For the text-containing cell, return its midpoint in [x, y] coordinate format. 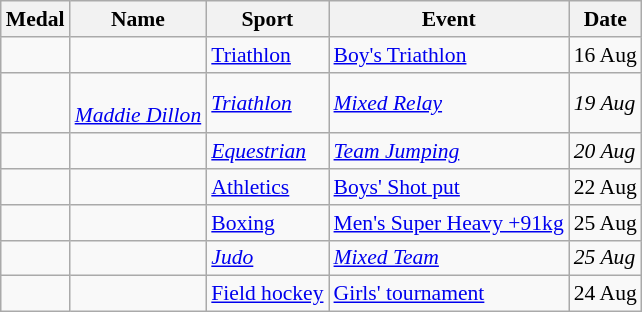
Name [138, 19]
Athletics [267, 187]
Mixed Relay [449, 102]
Field hockey [267, 294]
20 Aug [606, 152]
19 Aug [606, 102]
Maddie Dillon [138, 102]
Boxing [267, 223]
Team Jumping [449, 152]
16 Aug [606, 55]
Sport [267, 19]
Boys' Shot put [449, 187]
24 Aug [606, 294]
22 Aug [606, 187]
Equestrian [267, 152]
Medal [36, 19]
Men's Super Heavy +91kg [449, 223]
Boy's Triathlon [449, 55]
Event [449, 19]
Judo [267, 258]
Mixed Team [449, 258]
Date [606, 19]
Girls' tournament [449, 294]
